Output the (x, y) coordinate of the center of the cell containing the given text.  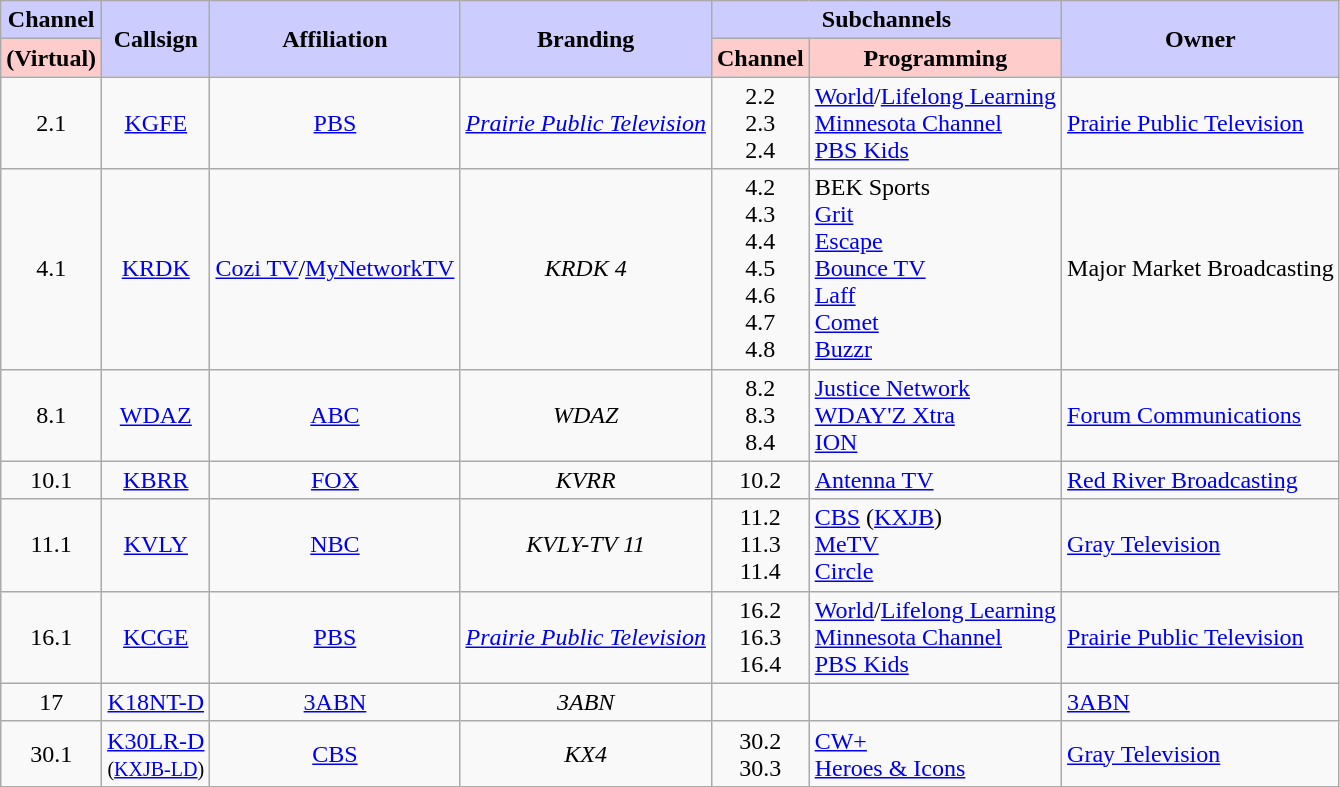
Programming (935, 58)
17 (52, 702)
CBS (KXJB)MeTVCircle (935, 545)
KCGE (156, 637)
KVLY (156, 545)
Affiliation (335, 39)
4.1 (52, 269)
BEK SportsGritEscapeBounce TVLaffCometBuzzr (935, 269)
Callsign (156, 39)
KVLY-TV 11 (586, 545)
Branding (586, 39)
11.211.311.4 (760, 545)
10.1 (52, 480)
Owner (1201, 39)
Justice NetworkWDAY'Z XtraION (935, 415)
KRDK (156, 269)
KBRR (156, 480)
8.1 (52, 415)
CW+Heroes & Icons (935, 754)
ABC (335, 415)
Cozi TV/MyNetworkTV (335, 269)
16.216.316.4 (760, 637)
2.1 (52, 123)
30.230.3 (760, 754)
NBC (335, 545)
K18NT-D (156, 702)
Major Market Broadcasting (1201, 269)
30.1 (52, 754)
KRDK 4 (586, 269)
Red River Broadcasting (1201, 480)
KVRR (586, 480)
Forum Communications (1201, 415)
10.2 (760, 480)
2.22.32.4 (760, 123)
(Virtual) (52, 58)
CBS (335, 754)
Subchannels (886, 20)
16.1 (52, 637)
4.24.34.44.54.64.74.8 (760, 269)
8.28.38.4 (760, 415)
KGFE (156, 123)
11.1 (52, 545)
KX4 (586, 754)
Antenna TV (935, 480)
FOX (335, 480)
K30LR-D(KXJB-LD) (156, 754)
